Determine the [X, Y] coordinate at the center of the cell enclosing the given text.  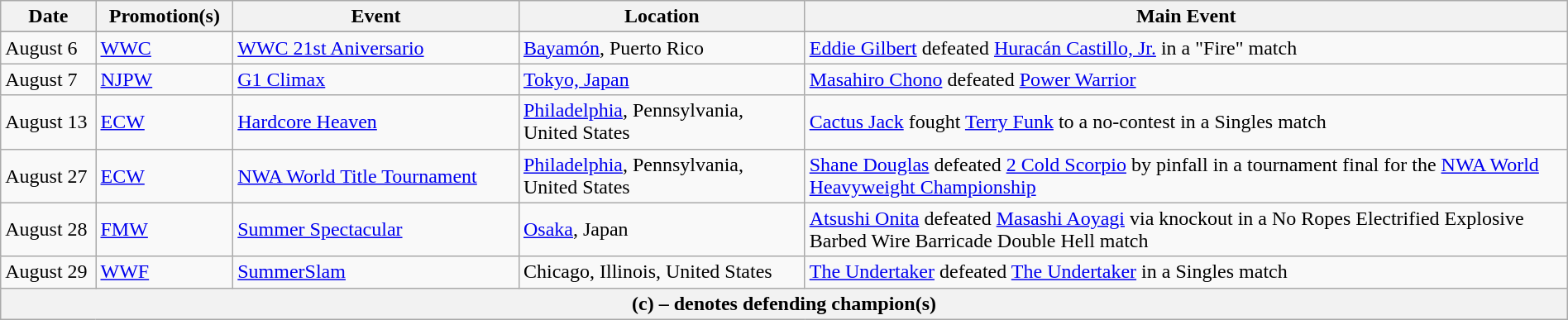
August 28 [48, 230]
Cactus Jack fought Terry Funk to a no-contest in a Singles match [1186, 122]
WWC [165, 48]
Masahiro Chono defeated Power Warrior [1186, 79]
Promotion(s) [165, 17]
Osaka, Japan [662, 230]
Summer Spectacular [376, 230]
Hardcore Heaven [376, 122]
The Undertaker defeated The Undertaker in a Singles match [1186, 272]
Bayamón, Puerto Rico [662, 48]
Main Event [1186, 17]
August 7 [48, 79]
Tokyo, Japan [662, 79]
Date [48, 17]
Shane Douglas defeated 2 Cold Scorpio by pinfall in a tournament final for the NWA World Heavyweight Championship [1186, 175]
Eddie Gilbert defeated Huracán Castillo, Jr. in a "Fire" match [1186, 48]
NWA World Title Tournament [376, 175]
Location [662, 17]
SummerSlam [376, 272]
NJPW [165, 79]
August 13 [48, 122]
G1 Climax [376, 79]
Event [376, 17]
(c) – denotes defending champion(s) [784, 303]
FMW [165, 230]
WWF [165, 272]
August 6 [48, 48]
Atsushi Onita defeated Masashi Aoyagi via knockout in a No Ropes Electrified Explosive Barbed Wire Barricade Double Hell match [1186, 230]
August 29 [48, 272]
August 27 [48, 175]
Chicago, Illinois, United States [662, 272]
WWC 21st Aniversario [376, 48]
